Locate the cell with the specified text and output its (X, Y) center coordinate. 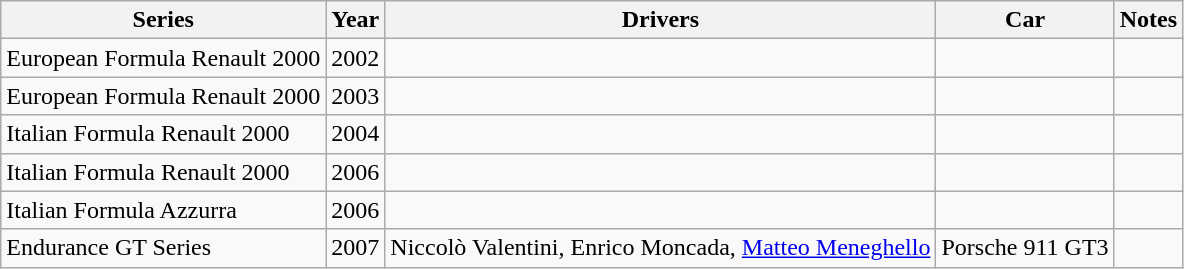
2002 (356, 58)
Italian Formula Azzurra (164, 210)
Car (1025, 20)
Drivers (660, 20)
Year (356, 20)
Porsche 911 GT3 (1025, 248)
Notes (1148, 20)
Niccolò Valentini, Enrico Moncada, Matteo Meneghello (660, 248)
2004 (356, 134)
Series (164, 20)
2003 (356, 96)
Endurance GT Series (164, 248)
2007 (356, 248)
